Determine the (x, y) coordinate at the center of the cell enclosing the given text.  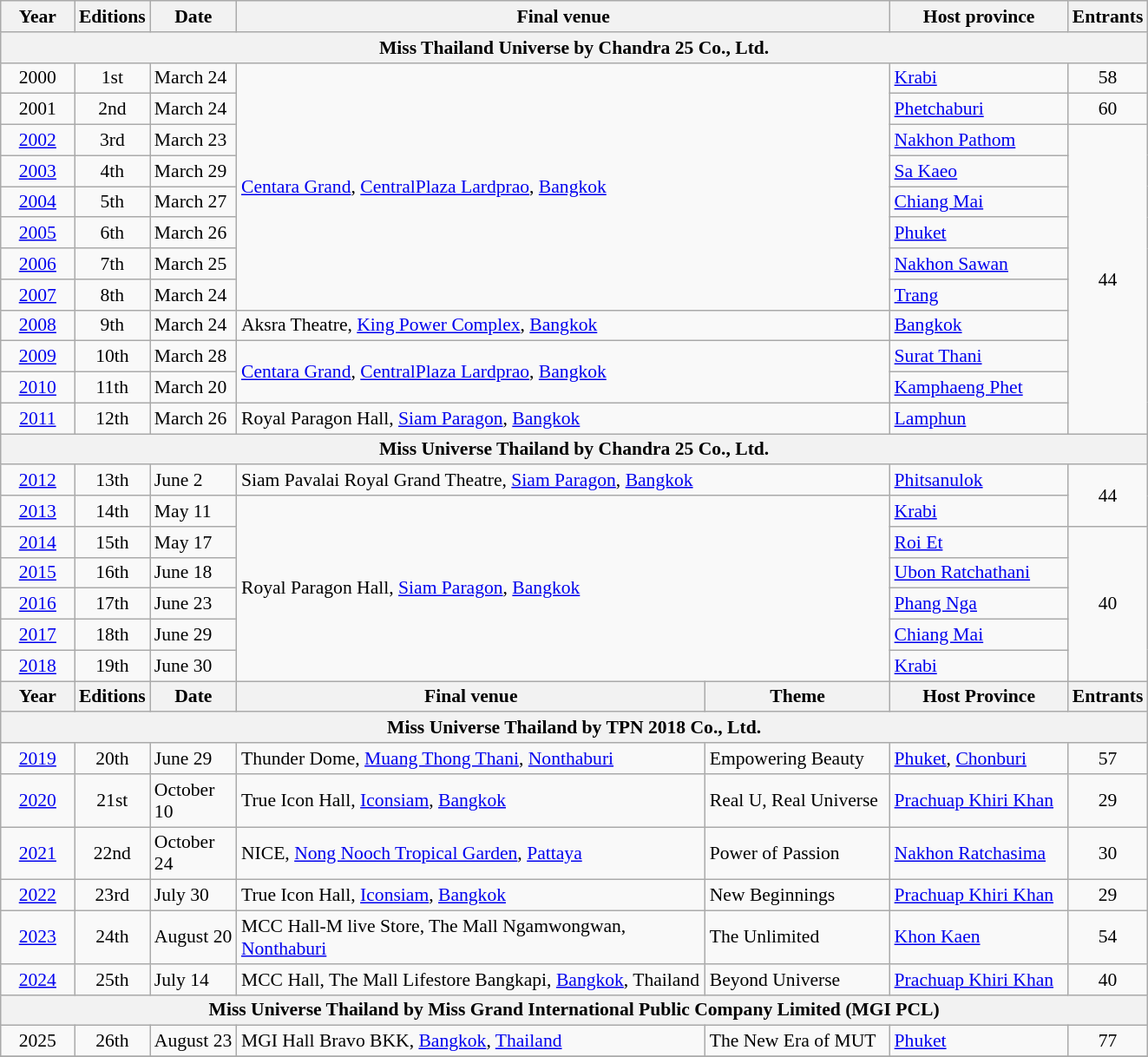
2022 (38, 896)
July 30 (194, 896)
22nd (113, 854)
15th (113, 542)
2019 (38, 758)
Miss Universe Thailand by Miss Grand International Public Company Limited (MGI PCL) (574, 1010)
17th (113, 604)
57 (1108, 758)
2024 (38, 980)
23rd (113, 896)
2014 (38, 542)
The New Era of MUT (798, 1041)
16th (113, 573)
Nakhon Pathom (979, 141)
Ubon Ratchathani (979, 573)
58 (1108, 78)
Theme (798, 697)
August 20 (194, 937)
May 17 (194, 542)
2008 (38, 325)
Surat Thani (979, 357)
2021 (38, 854)
2007 (38, 295)
30 (1108, 854)
Thunder Dome, Muang Thong Thani, Nonthaburi (471, 758)
7th (113, 264)
Beyond Universe (798, 980)
Roi Et (979, 542)
Sa Kaeo (979, 171)
2000 (38, 78)
Host province (979, 16)
2005 (38, 233)
24th (113, 937)
The Unlimited (798, 937)
2023 (38, 937)
2017 (38, 635)
2013 (38, 511)
June 18 (194, 573)
60 (1108, 109)
1st (113, 78)
MCC Hall-M live Store, The Mall Ngamwongwan, Nonthaburi (471, 937)
Trang (979, 295)
June 2 (194, 481)
Nakhon Sawan (979, 264)
2003 (38, 171)
Bangkok (979, 325)
Miss Universe Thailand by TPN 2018 Co., Ltd. (574, 728)
March 29 (194, 171)
2020 (38, 800)
Nakhon Ratchasima (979, 854)
2006 (38, 264)
May 11 (194, 511)
March 27 (194, 202)
March 23 (194, 141)
2004 (38, 202)
20th (113, 758)
77 (1108, 1041)
NICE, Nong Nooch Tropical Garden, Pattaya (471, 854)
11th (113, 388)
14th (113, 511)
8th (113, 295)
October 10 (194, 800)
2025 (38, 1041)
Kamphaeng Phet (979, 388)
Host Province (979, 697)
2015 (38, 573)
19th (113, 666)
June 30 (194, 666)
MCC Hall, The Mall Lifestore Bangkapi, Bangkok, Thailand (471, 980)
Empowering Beauty (798, 758)
Power of Passion (798, 854)
2010 (38, 388)
MGI Hall Bravo BKK, Bangkok, Thailand (471, 1041)
2018 (38, 666)
6th (113, 233)
5th (113, 202)
2012 (38, 481)
Siam Pavalai Royal Grand Theatre, Siam Paragon, Bangkok (564, 481)
Phitsanulok (979, 481)
Real U, Real Universe (798, 800)
Lamphun (979, 418)
October 24 (194, 854)
12th (113, 418)
March 28 (194, 357)
Phetchaburi (979, 109)
18th (113, 635)
Khon Kaen (979, 937)
New Beginnings (798, 896)
Phang Nga (979, 604)
2011 (38, 418)
March 25 (194, 264)
Aksra Theatre, King Power Complex, Bangkok (564, 325)
2009 (38, 357)
4th (113, 171)
2016 (38, 604)
21st (113, 800)
June 23 (194, 604)
2nd (113, 109)
Phuket, Chonburi (979, 758)
July 14 (194, 980)
Miss Thailand Universe by Chandra 25 Co., Ltd. (574, 48)
August 23 (194, 1041)
54 (1108, 937)
3rd (113, 141)
Miss Universe Thailand by Chandra 25 Co., Ltd. (574, 450)
10th (113, 357)
25th (113, 980)
26th (113, 1041)
March 20 (194, 388)
13th (113, 481)
2001 (38, 109)
2002 (38, 141)
9th (113, 325)
